Return the (x, y) coordinate for the center point of the cell that contains the specified text.  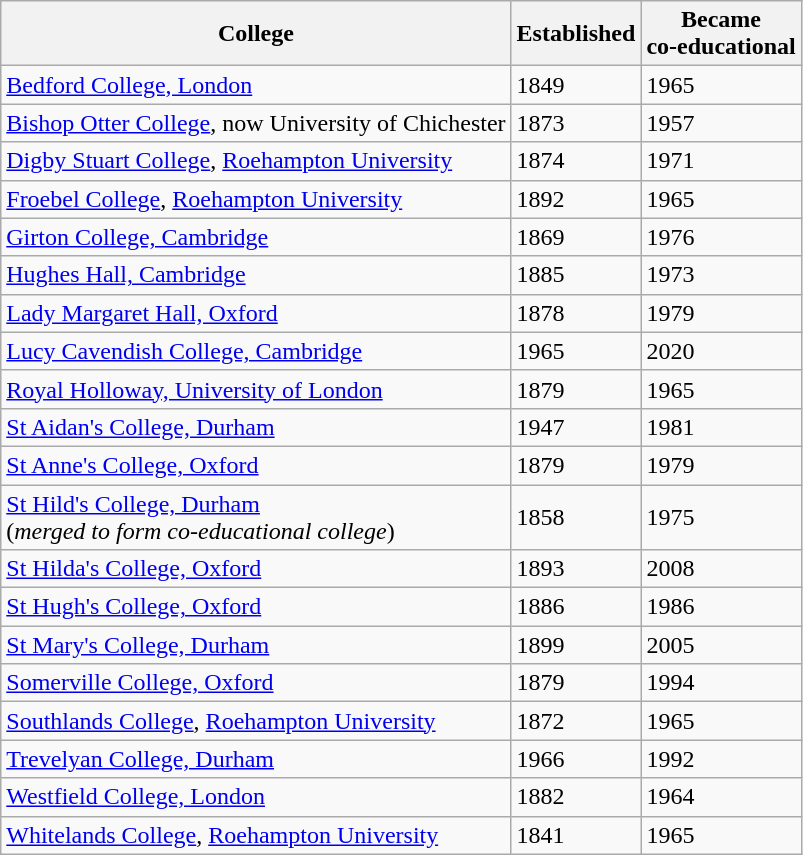
Froebel College, Roehampton University (256, 199)
St Hild's College, Durham(merged to form co-educational college) (256, 516)
Girton College, Cambridge (256, 237)
1869 (576, 237)
1964 (721, 797)
2020 (721, 351)
1874 (576, 161)
Becameco-educational (721, 34)
1899 (576, 645)
1947 (576, 427)
St Anne's College, Oxford (256, 465)
Trevelyan College, Durham (256, 759)
1841 (576, 835)
Lady Margaret Hall, Oxford (256, 313)
Digby Stuart College, Roehampton University (256, 161)
1878 (576, 313)
2008 (721, 569)
1994 (721, 683)
1986 (721, 607)
1893 (576, 569)
Established (576, 34)
1885 (576, 275)
1981 (721, 427)
St Hilda's College, Oxford (256, 569)
Southlands College, Roehampton University (256, 721)
1892 (576, 199)
1873 (576, 123)
2005 (721, 645)
1966 (576, 759)
1975 (721, 516)
1992 (721, 759)
1882 (576, 797)
St Hugh's College, Oxford (256, 607)
Royal Holloway, University of London (256, 389)
St Aidan's College, Durham (256, 427)
1849 (576, 85)
Lucy Cavendish College, Cambridge (256, 351)
Bedford College, London (256, 85)
1976 (721, 237)
1858 (576, 516)
Bishop Otter College, now University of Chichester (256, 123)
St Mary's College, Durham (256, 645)
College (256, 34)
1872 (576, 721)
Hughes Hall, Cambridge (256, 275)
1971 (721, 161)
1973 (721, 275)
1886 (576, 607)
Whitelands College, Roehampton University (256, 835)
Somerville College, Oxford (256, 683)
Westfield College, London (256, 797)
1957 (721, 123)
